For the text-containing cell, return its midpoint in (X, Y) coordinate format. 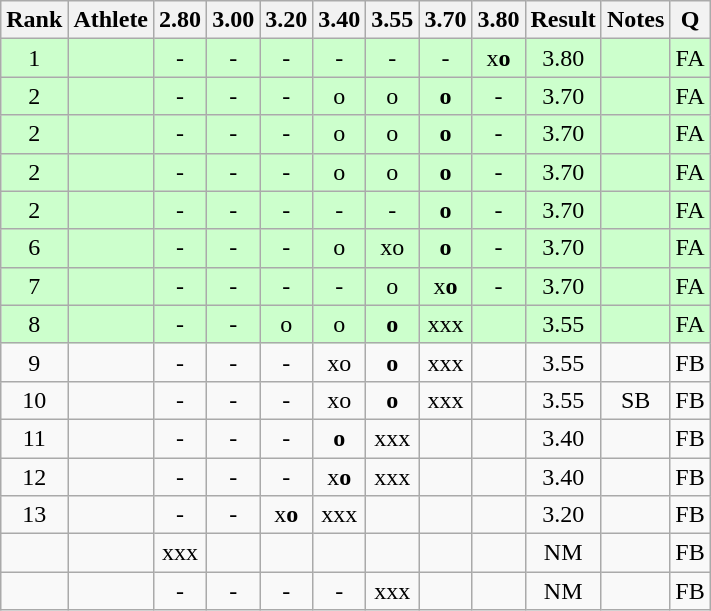
3.00 (234, 20)
13 (34, 515)
10 (34, 400)
7 (34, 286)
6 (34, 248)
Result (563, 20)
SB (635, 400)
Rank (34, 20)
9 (34, 362)
Athlete (111, 20)
12 (34, 477)
1 (34, 58)
Q (690, 20)
2.80 (180, 20)
11 (34, 438)
8 (34, 324)
Notes (635, 20)
